Scan for the cell matching the given text and deliver its [x, y] coordinate at center. 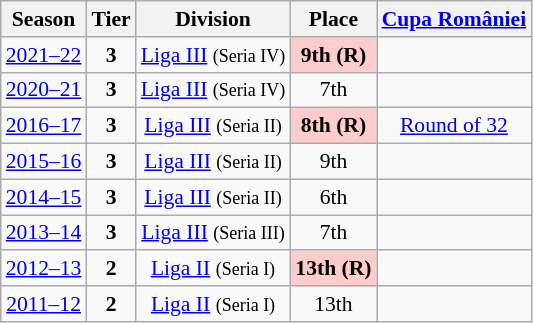
2021–22 [44, 55]
Cupa României [454, 19]
Liga III (Seria III) [214, 233]
Round of 32 [454, 126]
Division [214, 19]
9th (R) [333, 55]
2014–15 [44, 197]
13th [333, 304]
2011–12 [44, 304]
2012–13 [44, 269]
9th [333, 162]
8th (R) [333, 126]
2015–16 [44, 162]
2013–14 [44, 233]
6th [333, 197]
Place [333, 19]
2020–21 [44, 90]
Tier [110, 19]
13th (R) [333, 269]
2016–17 [44, 126]
Season [44, 19]
